Determine the [X, Y] coordinate at the center of the cell enclosing the given text.  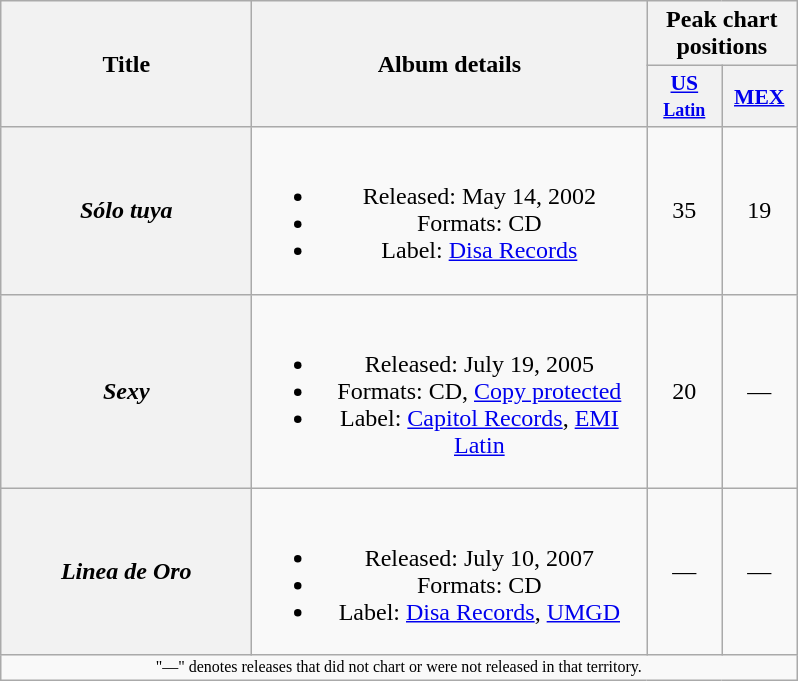
USLatin [684, 96]
MEX [760, 96]
Album details [450, 64]
Linea de Oro [126, 572]
35 [684, 210]
Title [126, 64]
Released: July 10, 2007Formats: CDLabel: Disa Records, UMGD [450, 572]
"—" denotes releases that did not chart or were not released in that territory. [399, 667]
20 [684, 391]
Released: July 19, 2005Formats: CD, Copy protectedLabel: Capitol Records, EMI Latin [450, 391]
Peak chart positions [722, 34]
Sólo tuya [126, 210]
19 [760, 210]
Sexy [126, 391]
Released: May 14, 2002Formats: CDLabel: Disa Records [450, 210]
